Detect which cell encompasses the target text, then output its [x, y] center coordinate. 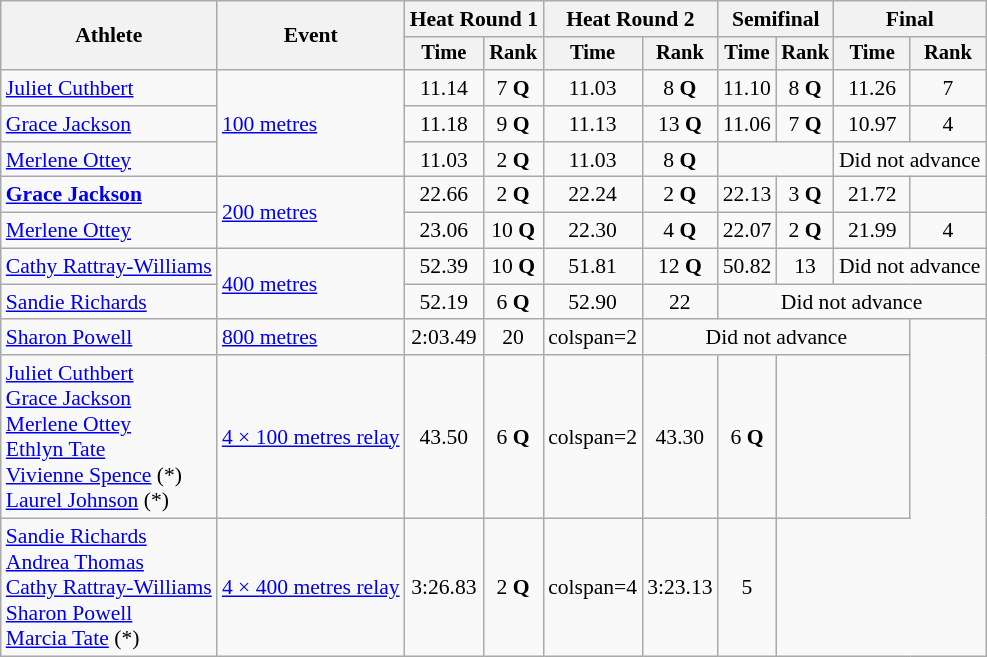
800 metres [311, 338]
Juliet CuthbertGrace JacksonMerlene OtteyEthlyn TateVivienne Spence (*)Laurel Johnson (*) [109, 436]
12 Q [680, 267]
400 metres [311, 284]
colspan=4 [592, 588]
2:03.49 [444, 338]
Juliet Cuthbert [109, 88]
3 Q [805, 195]
7 [948, 88]
20 [513, 338]
21.72 [872, 195]
51.81 [592, 267]
22.66 [444, 195]
50.82 [748, 267]
22.07 [748, 231]
5 [748, 588]
4 × 100 metres relay [311, 436]
Sandie RichardsAndrea ThomasCathy Rattray-WilliamsSharon PowellMarcia Tate (*) [109, 588]
43.50 [444, 436]
Final [910, 19]
10.97 [872, 124]
Sandie Richards [109, 302]
11.13 [592, 124]
200 metres [311, 212]
Event [311, 36]
22.30 [592, 231]
52.19 [444, 302]
22.13 [748, 195]
Heat Round 1 [474, 19]
Semifinal [776, 19]
3:26.83 [444, 588]
11.18 [444, 124]
11.26 [872, 88]
Sharon Powell [109, 338]
Cathy Rattray-Williams [109, 267]
23.06 [444, 231]
13 Q [680, 124]
11.06 [748, 124]
100 metres [311, 124]
3:23.13 [680, 588]
52.39 [444, 267]
13 [805, 267]
11.10 [748, 88]
22.24 [592, 195]
22 [680, 302]
4 Q [680, 231]
21.99 [872, 231]
52.90 [592, 302]
9 Q [513, 124]
4 × 400 metres relay [311, 588]
Athlete [109, 36]
11.14 [444, 88]
43.30 [680, 436]
Heat Round 2 [630, 19]
